Output the (X, Y) coordinate of the center of the cell containing the given text.  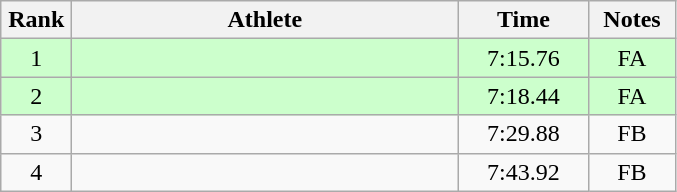
2 (36, 96)
1 (36, 58)
7:18.44 (524, 96)
Notes (632, 20)
4 (36, 172)
7:29.88 (524, 134)
3 (36, 134)
Rank (36, 20)
Athlete (265, 20)
7:43.92 (524, 172)
Time (524, 20)
7:15.76 (524, 58)
